Scan for the cell matching the given text and deliver its (x, y) coordinate at center. 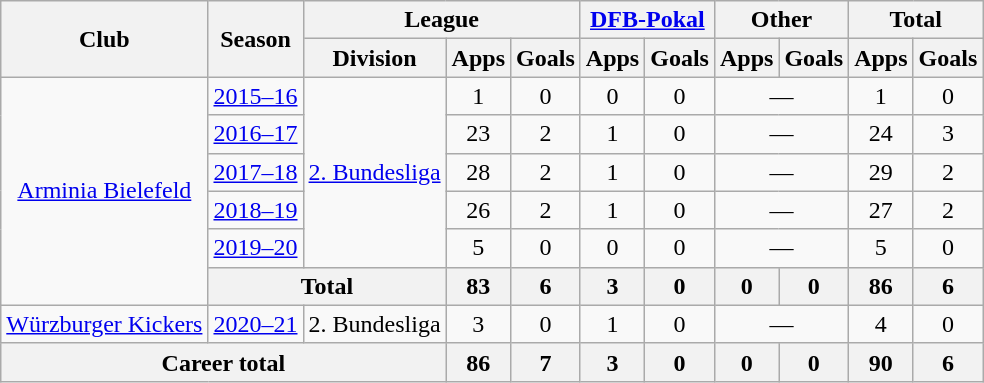
Arminia Bielefeld (104, 191)
Season (256, 39)
Career total (224, 362)
24 (881, 134)
Other (781, 20)
90 (881, 362)
Division (374, 58)
2019–20 (256, 248)
4 (881, 324)
23 (478, 134)
28 (478, 172)
83 (478, 286)
2017–18 (256, 172)
26 (478, 210)
2016–17 (256, 134)
Club (104, 39)
2020–21 (256, 324)
7 (546, 362)
Würzburger Kickers (104, 324)
27 (881, 210)
2018–19 (256, 210)
2015–16 (256, 96)
DFB-Pokal (647, 20)
29 (881, 172)
League (442, 20)
